Output the [X, Y] coordinate of the center of the cell containing the given text.  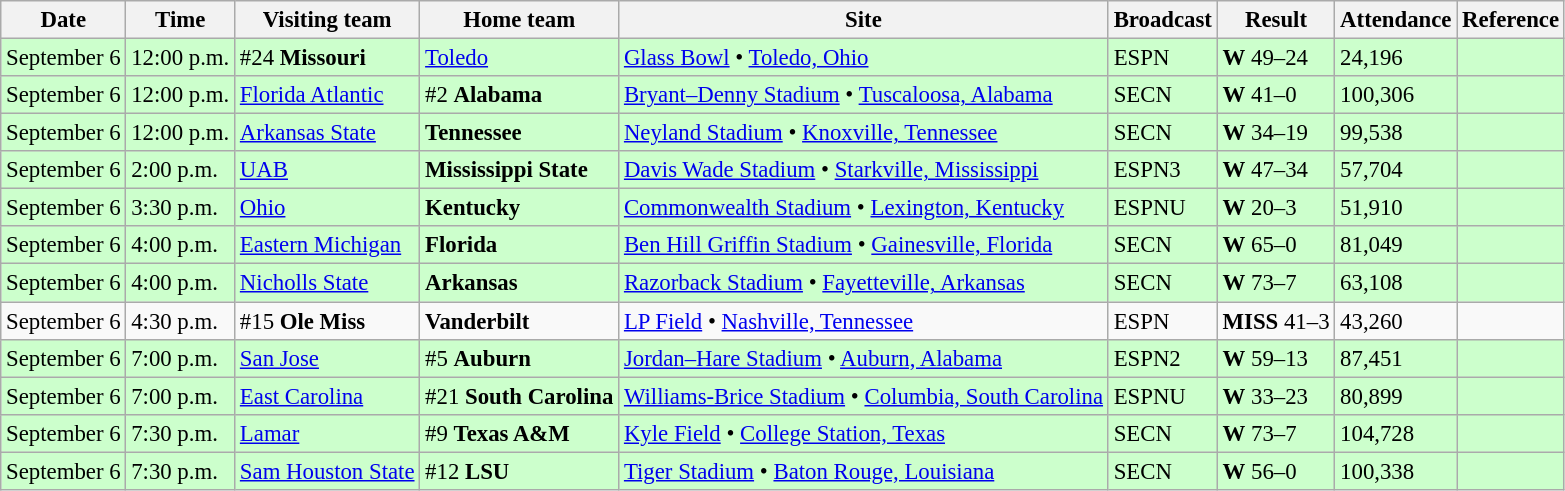
Site [864, 20]
Visiting team [328, 20]
Razorback Stadium • Fayetteville, Arkansas [864, 283]
#12 LSU [520, 471]
104,728 [1396, 433]
2:00 p.m. [180, 170]
#9 Texas A&M [520, 433]
Kentucky [520, 208]
Kyle Field • College Station, Texas [864, 433]
UAB [328, 170]
Arkansas [520, 283]
4:30 p.m. [180, 321]
Result [1276, 20]
Tennessee [520, 133]
Florida [520, 245]
Broadcast [1162, 20]
81,049 [1396, 245]
MISS 41–3 [1276, 321]
#5 Auburn [520, 358]
Commonwealth Stadium • Lexington, Kentucky [864, 208]
100,338 [1396, 471]
Ben Hill Griffin Stadium • Gainesville, Florida [864, 245]
Florida Atlantic [328, 95]
Time [180, 20]
87,451 [1396, 358]
51,910 [1396, 208]
Neyland Stadium • Knoxville, Tennessee [864, 133]
W 59–13 [1276, 358]
Jordan–Hare Stadium • Auburn, Alabama [864, 358]
Tiger Stadium • Baton Rouge, Louisiana [864, 471]
Attendance [1396, 20]
San Jose [328, 358]
Arkansas State [328, 133]
Eastern Michigan [328, 245]
Toledo [520, 58]
Vanderbilt [520, 321]
Nicholls State [328, 283]
99,538 [1396, 133]
W 34–19 [1276, 133]
Bryant–Denny Stadium • Tuscaloosa, Alabama [864, 95]
Reference [1511, 20]
#21 South Carolina [520, 396]
Ohio [328, 208]
63,108 [1396, 283]
24,196 [1396, 58]
3:30 p.m. [180, 208]
LP Field • Nashville, Tennessee [864, 321]
Sam Houston State [328, 471]
W 56–0 [1276, 471]
W 33–23 [1276, 396]
43,260 [1396, 321]
W 41–0 [1276, 95]
ESPN2 [1162, 358]
#15 Ole Miss [328, 321]
ESPN3 [1162, 170]
#24 Missouri [328, 58]
Glass Bowl • Toledo, Ohio [864, 58]
Davis Wade Stadium • Starkville, Mississippi [864, 170]
80,899 [1396, 396]
#2 Alabama [520, 95]
W 20–3 [1276, 208]
Williams-Brice Stadium • Columbia, South Carolina [864, 396]
Home team [520, 20]
W 49–24 [1276, 58]
Lamar [328, 433]
W 65–0 [1276, 245]
W 47–34 [1276, 170]
East Carolina [328, 396]
57,704 [1396, 170]
100,306 [1396, 95]
Mississippi State [520, 170]
Date [64, 20]
